Search for the cell housing the specified text and yield its [X, Y] center coordinate. 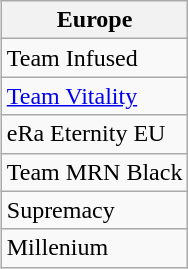
Millenium [94, 248]
Team Infused [94, 58]
Team Vitality [94, 96]
eRa Eternity EU [94, 134]
Europe [94, 20]
Team MRN Black [94, 172]
Supremacy [94, 210]
